From the cell containing the given text, extract its center point as (x, y) coordinate. 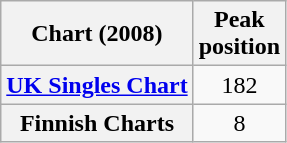
8 (239, 123)
182 (239, 85)
Peakposition (239, 34)
Chart (2008) (97, 34)
UK Singles Chart (97, 85)
Finnish Charts (97, 123)
